Identify which cell holds the provided text, then report its (X, Y) central coordinate. 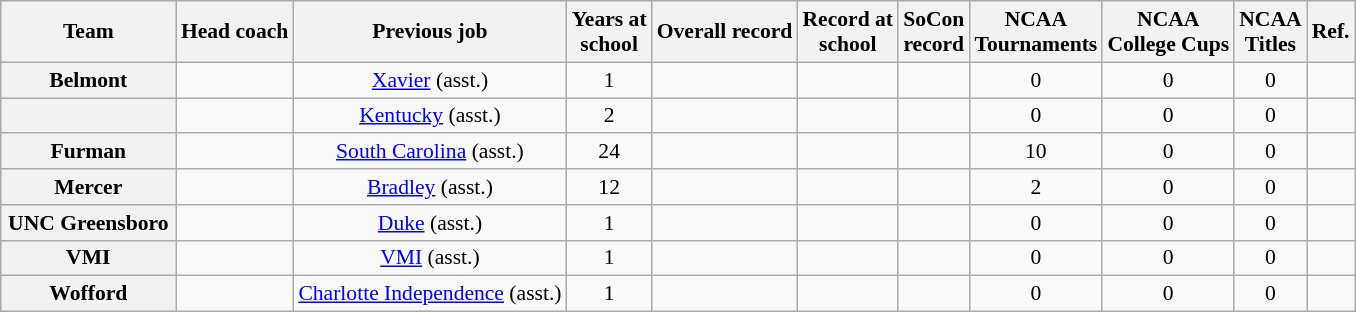
UNC Greensboro (88, 223)
Charlotte Independence (asst.) (430, 294)
Overall record (725, 32)
VMI (asst.) (430, 258)
Previous job (430, 32)
NCAACollege Cups (1168, 32)
Duke (asst.) (430, 223)
Mercer (88, 187)
Ref. (1331, 32)
Furman (88, 152)
Years atschool (610, 32)
NCAATitles (1270, 32)
SoConrecord (934, 32)
South Carolina (asst.) (430, 152)
NCAATournaments (1036, 32)
Wofford (88, 294)
Record atschool (848, 32)
Team (88, 32)
Xavier (asst.) (430, 80)
VMI (88, 258)
Head coach (234, 32)
Belmont (88, 80)
12 (610, 187)
Bradley (asst.) (430, 187)
24 (610, 152)
Kentucky (asst.) (430, 116)
10 (1036, 152)
